Detect which cell encompasses the target text, then output its (x, y) center coordinate. 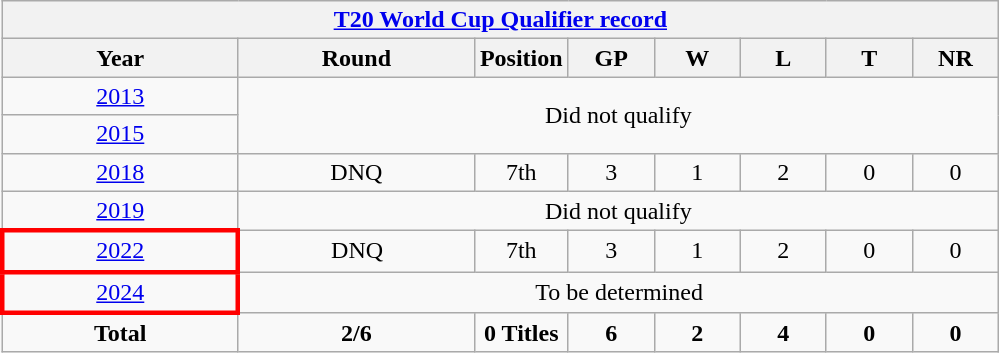
2019 (120, 211)
2/6 (356, 333)
GP (611, 58)
T (869, 58)
T20 World Cup Qualifier record (500, 20)
2015 (120, 134)
W (697, 58)
0 Titles (521, 333)
2013 (120, 96)
NR (955, 58)
To be determined (618, 292)
6 (611, 333)
Round (356, 58)
2024 (120, 292)
Total (120, 333)
Year (120, 58)
Position (521, 58)
2022 (120, 252)
L (783, 58)
2018 (120, 172)
4 (783, 333)
